Provide the [x, y] coordinate of the cell's center where the given text is located.  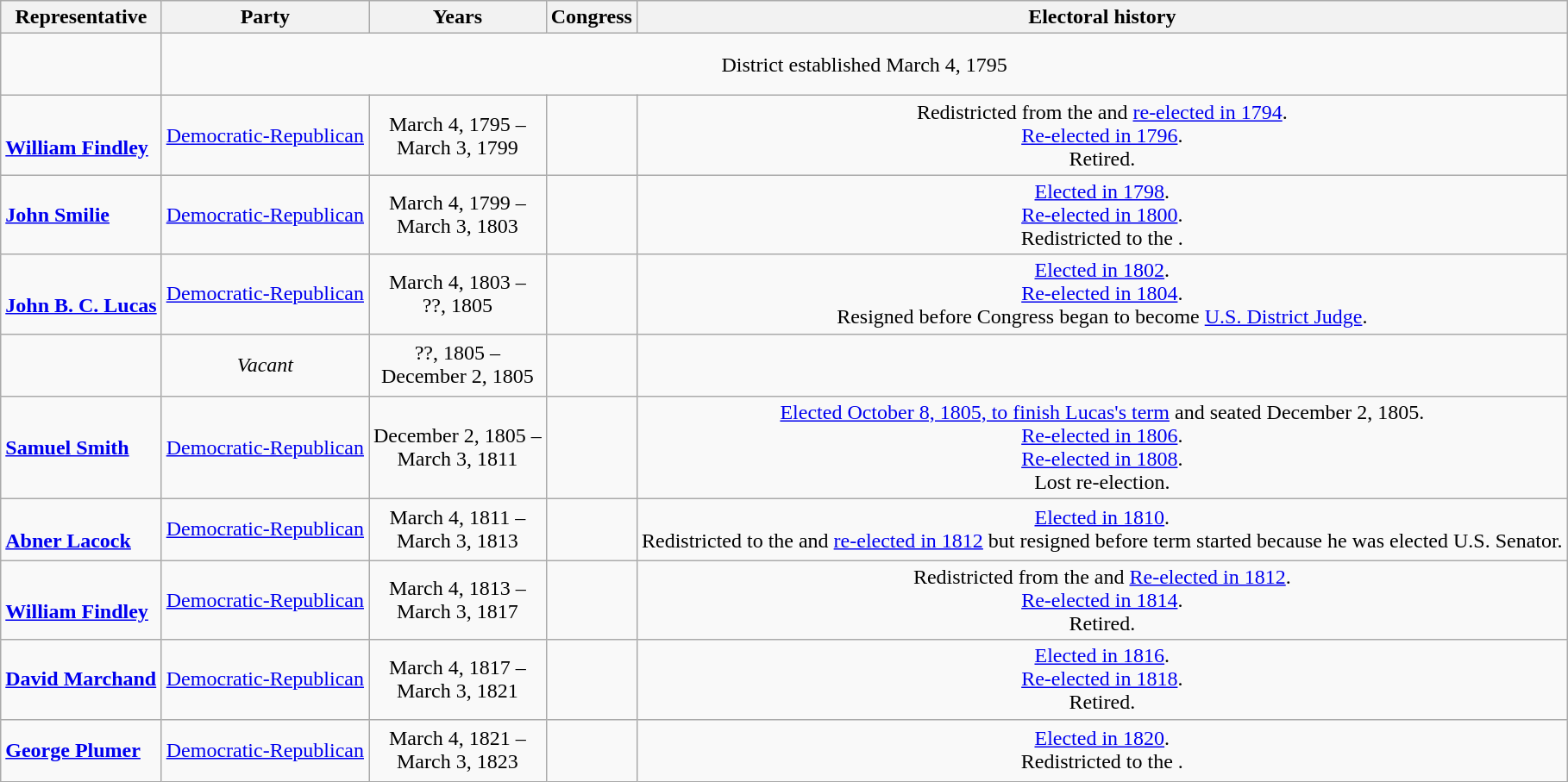
Elected in 1816.Re-elected in 1818.Retired. [1102, 679]
Elected October 8, 1805, to finish Lucas's term and seated December 2, 1805.Re-elected in 1806.Re-elected in 1808.Lost re-election. [1102, 447]
John B. C. Lucas [81, 294]
Party [265, 17]
Redistricted from the and Re-elected in 1812.Re-elected in 1814.Retired. [1102, 600]
Vacant [265, 365]
Elected in 1798.Re-elected in 1800.Redistricted to the . [1102, 215]
Representative [81, 17]
March 4, 1821 –March 3, 1823 [458, 750]
Abner Lacock [81, 529]
??, 1805 –December 2, 1805 [458, 365]
March 4, 1817 –March 3, 1821 [458, 679]
March 4, 1813 –March 3, 1817 [458, 600]
March 4, 1811 –March 3, 1813 [458, 529]
George Plumer [81, 750]
District established March 4, 1795 [864, 65]
Elected in 1810.Redistricted to the and re-elected in 1812 but resigned before term started because he was elected U.S. Senator. [1102, 529]
Redistricted from the and re-elected in 1794.Re-elected in 1796.Retired. [1102, 135]
March 4, 1803 –??, 1805 [458, 294]
Elected in 1802.Re-elected in 1804.Resigned before Congress began to become U.S. District Judge. [1102, 294]
December 2, 1805 –March 3, 1811 [458, 447]
March 4, 1795 –March 3, 1799 [458, 135]
March 4, 1799 –March 3, 1803 [458, 215]
Elected in 1820.Redistricted to the . [1102, 750]
Samuel Smith [81, 447]
David Marchand [81, 679]
Years [458, 17]
John Smilie [81, 215]
Electoral history [1102, 17]
Congress [592, 17]
